Search for the cell housing the specified text and yield its (X, Y) center coordinate. 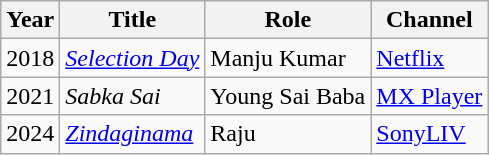
2021 (30, 96)
Year (30, 20)
2024 (30, 134)
Zindaginama (132, 134)
Netflix (430, 58)
Sabka Sai (132, 96)
Channel (430, 20)
Manju Kumar (288, 58)
Selection Day (132, 58)
SonyLIV (430, 134)
Role (288, 20)
MX Player (430, 96)
Title (132, 20)
Young Sai Baba (288, 96)
2018 (30, 58)
Raju (288, 134)
